Find where the given text appears and provide that cell's center as (x, y) coordinate. 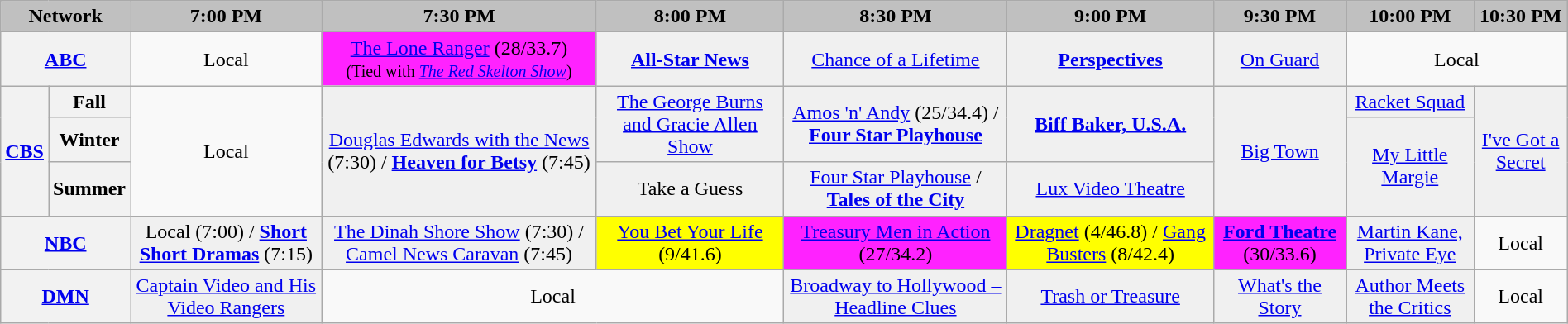
Winter (89, 140)
Captain Video and His Video Rangers (227, 296)
9:30 PM (1279, 17)
DMN (66, 296)
9:00 PM (1110, 17)
8:00 PM (690, 17)
What's the Story (1279, 296)
Ford Theatre (30/33.6) (1279, 243)
10:00 PM (1410, 17)
Fall (89, 102)
Trash or Treasure (1110, 296)
Author Meets the Critics (1410, 296)
Lux Video Theatre (1110, 188)
7:30 PM (459, 17)
The Dinah Shore Show (7:30) / Camel News Caravan (7:45) (459, 243)
My Little Margie (1410, 167)
Douglas Edwards with the News (7:30) / Heaven for Betsy (7:45) (459, 150)
Chance of a Lifetime (896, 60)
7:00 PM (227, 17)
You Bet Your Life (9/41.6) (690, 243)
Biff Baker, U.S.A. (1110, 124)
Dragnet (4/46.8) / Gang Busters (8/42.4) (1110, 243)
Four Star Playhouse / Tales of the City (896, 188)
Treasury Men in Action (27/34.2) (896, 243)
Network (66, 17)
CBS (25, 150)
The Lone Ranger (28/33.7)(Tied with The Red Skelton Show) (459, 60)
Take a Guess (690, 188)
Big Town (1279, 150)
Amos 'n' Andy (25/34.4) / Four Star Playhouse (896, 124)
All-Star News (690, 60)
Local (7:00) / Short Short Dramas (7:15) (227, 243)
On Guard (1279, 60)
Summer (89, 188)
NBC (66, 243)
10:30 PM (1520, 17)
I've Got a Secret (1520, 150)
Martin Kane, Private Eye (1410, 243)
8:30 PM (896, 17)
Broadway to Hollywood – Headline Clues (896, 296)
ABC (66, 60)
The George Burns and Gracie Allen Show (690, 124)
Racket Squad (1410, 102)
Perspectives (1110, 60)
